For the text-containing cell, return its midpoint in [X, Y] coordinate format. 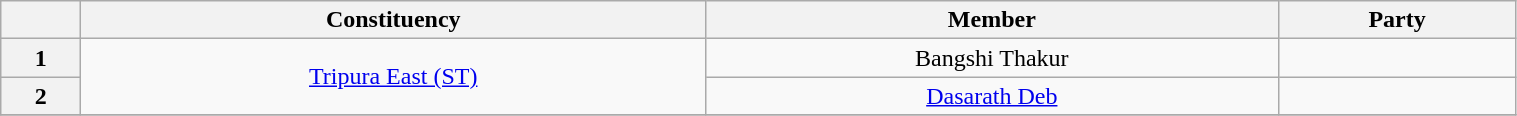
Bangshi Thakur [992, 58]
Constituency [394, 20]
Tripura East (ST) [394, 77]
Member [992, 20]
2 [41, 96]
Party [1397, 20]
Dasarath Deb [992, 96]
1 [41, 58]
